Pinpoint the cell where the given text exists, returning its (x, y) midpoint coordinate. 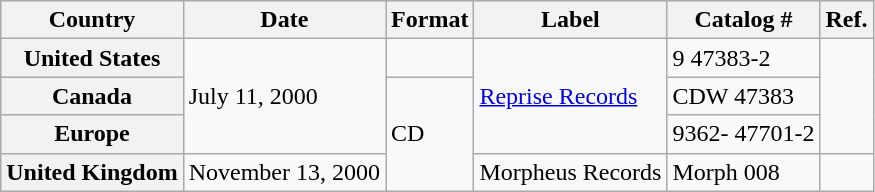
Label (570, 20)
Country (92, 20)
9362- 47701-2 (744, 134)
Catalog # (744, 20)
Morph 008 (744, 172)
Format (430, 20)
Ref. (846, 20)
July 11, 2000 (284, 96)
9 47383-2 (744, 58)
CDW 47383 (744, 96)
United Kingdom (92, 172)
Canada (92, 96)
CD (430, 134)
Morpheus Records (570, 172)
November 13, 2000 (284, 172)
United States (92, 58)
Date (284, 20)
Reprise Records (570, 96)
Europe (92, 134)
